Find where the given text appears and provide that cell's center as [X, Y] coordinate. 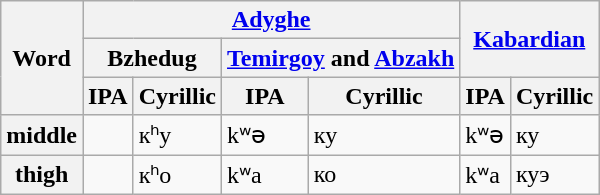
Temirgoy and Abzakh [341, 58]
куэ [554, 174]
ко [384, 174]
Word [42, 58]
кʰу [177, 135]
Kabardian [530, 39]
thigh [42, 174]
Adyghe [270, 20]
middle [42, 135]
кʰо [177, 174]
Bzhedug [152, 58]
